Find where the given text appears and provide that cell's center as [X, Y] coordinate. 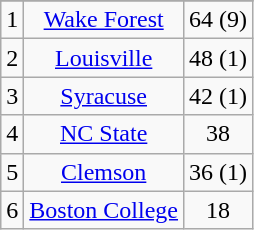
Syracuse [104, 96]
48 (1) [218, 58]
18 [218, 210]
Clemson [104, 172]
3 [12, 96]
Wake Forest [104, 20]
1 [12, 20]
Louisville [104, 58]
5 [12, 172]
Boston College [104, 210]
64 (9) [218, 20]
42 (1) [218, 96]
36 (1) [218, 172]
NC State [104, 134]
6 [12, 210]
2 [12, 58]
4 [12, 134]
38 [218, 134]
